For the text-containing cell, return its midpoint in [x, y] coordinate format. 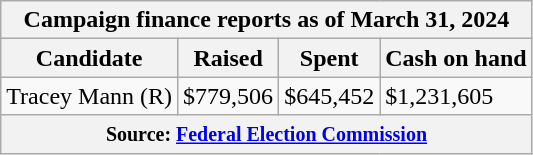
Candidate [90, 58]
Cash on hand [456, 58]
$1,231,605 [456, 96]
$645,452 [330, 96]
Tracey Mann (R) [90, 96]
Campaign finance reports as of March 31, 2024 [266, 20]
Source: Federal Election Commission [266, 134]
Spent [330, 58]
$779,506 [228, 96]
Raised [228, 58]
